Capture the cell that displays the provided text and extract its (X, Y) central coordinate. 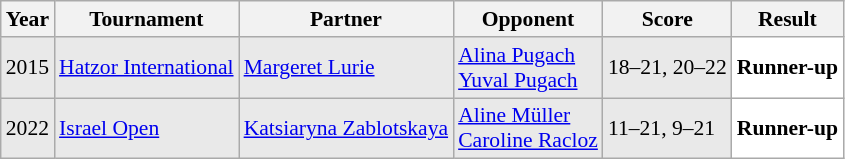
Partner (346, 19)
2015 (28, 68)
Aline Müller Caroline Racloz (528, 128)
18–21, 20–22 (668, 68)
Opponent (528, 19)
Katsiaryna Zablotskaya (346, 128)
Alina Pugach Yuval Pugach (528, 68)
Israel Open (146, 128)
Margeret Lurie (346, 68)
2022 (28, 128)
11–21, 9–21 (668, 128)
Result (788, 19)
Year (28, 19)
Score (668, 19)
Hatzor International (146, 68)
Tournament (146, 19)
